Provide the [X, Y] coordinate of the cell's center where the given text is located.  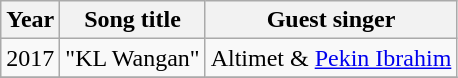
Year [30, 20]
Guest singer [331, 20]
2017 [30, 58]
Song title [132, 20]
"KL Wangan" [132, 58]
Altimet & Pekin Ibrahim [331, 58]
